Search for the cell housing the specified text and yield its [x, y] center coordinate. 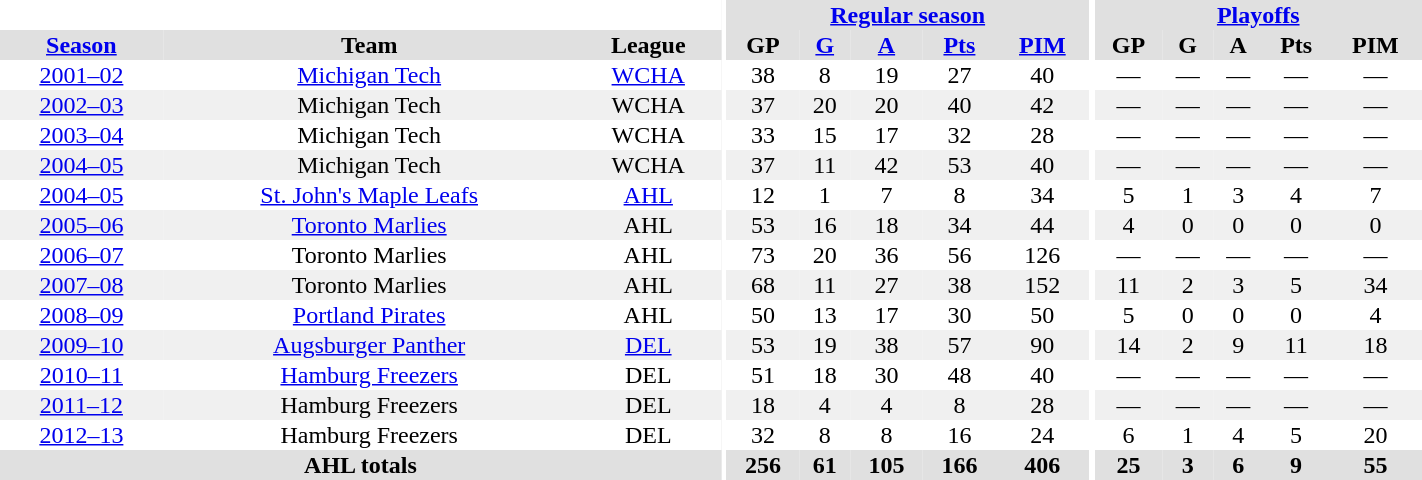
61 [824, 465]
44 [1042, 225]
2012–13 [82, 435]
256 [764, 465]
48 [960, 375]
2002–03 [82, 105]
2005–06 [82, 225]
15 [824, 135]
57 [960, 345]
Playoffs [1258, 15]
2003–04 [82, 135]
Augsburger Panther [370, 345]
56 [960, 255]
68 [764, 285]
12 [764, 195]
406 [1042, 465]
73 [764, 255]
2011–12 [82, 405]
13 [824, 315]
90 [1042, 345]
14 [1128, 345]
Regular season [908, 15]
Team [370, 45]
33 [764, 135]
AHL totals [360, 465]
2006–07 [82, 255]
2001–02 [82, 75]
152 [1042, 285]
St. John's Maple Leafs [370, 195]
36 [886, 255]
25 [1128, 465]
126 [1042, 255]
24 [1042, 435]
105 [886, 465]
Season [82, 45]
Portland Pirates [370, 315]
55 [1376, 465]
2008–09 [82, 315]
League [648, 45]
166 [960, 465]
2010–11 [82, 375]
2007–08 [82, 285]
51 [764, 375]
2009–10 [82, 345]
